Extract the [X, Y] coordinate from the center of the cell holding the provided text.  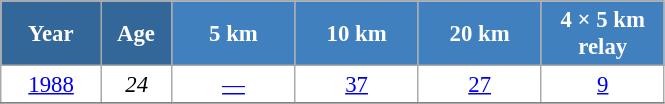
20 km [480, 34]
27 [480, 85]
5 km [234, 34]
— [234, 85]
Year [52, 34]
37 [356, 85]
9 [602, 85]
Age [136, 34]
4 × 5 km relay [602, 34]
24 [136, 85]
1988 [52, 85]
10 km [356, 34]
